Output the [x, y] coordinate of the center of the cell containing the given text.  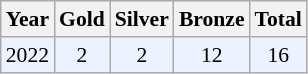
16 [278, 55]
Bronze [212, 19]
Silver [142, 19]
2022 [28, 55]
Year [28, 19]
Gold [82, 19]
12 [212, 55]
Total [278, 19]
